Pinpoint the cell where the given text exists, returning its (x, y) midpoint coordinate. 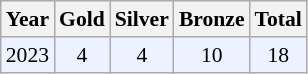
2023 (28, 55)
18 (278, 55)
Silver (142, 19)
Year (28, 19)
10 (212, 55)
Bronze (212, 19)
Gold (82, 19)
Total (278, 19)
